Output the [X, Y] coordinate of the center of the cell containing the given text.  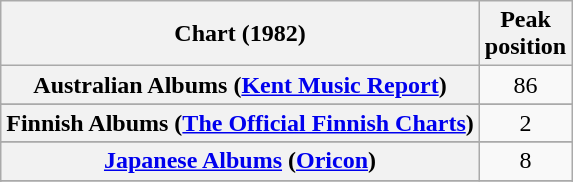
8 [525, 161]
Japanese Albums (Oricon) [240, 161]
Chart (1982) [240, 34]
Finnish Albums (The Official Finnish Charts) [240, 123]
86 [525, 85]
2 [525, 123]
Peakposition [525, 34]
Australian Albums (Kent Music Report) [240, 85]
